Output the (x, y) coordinate of the center of the cell containing the given text.  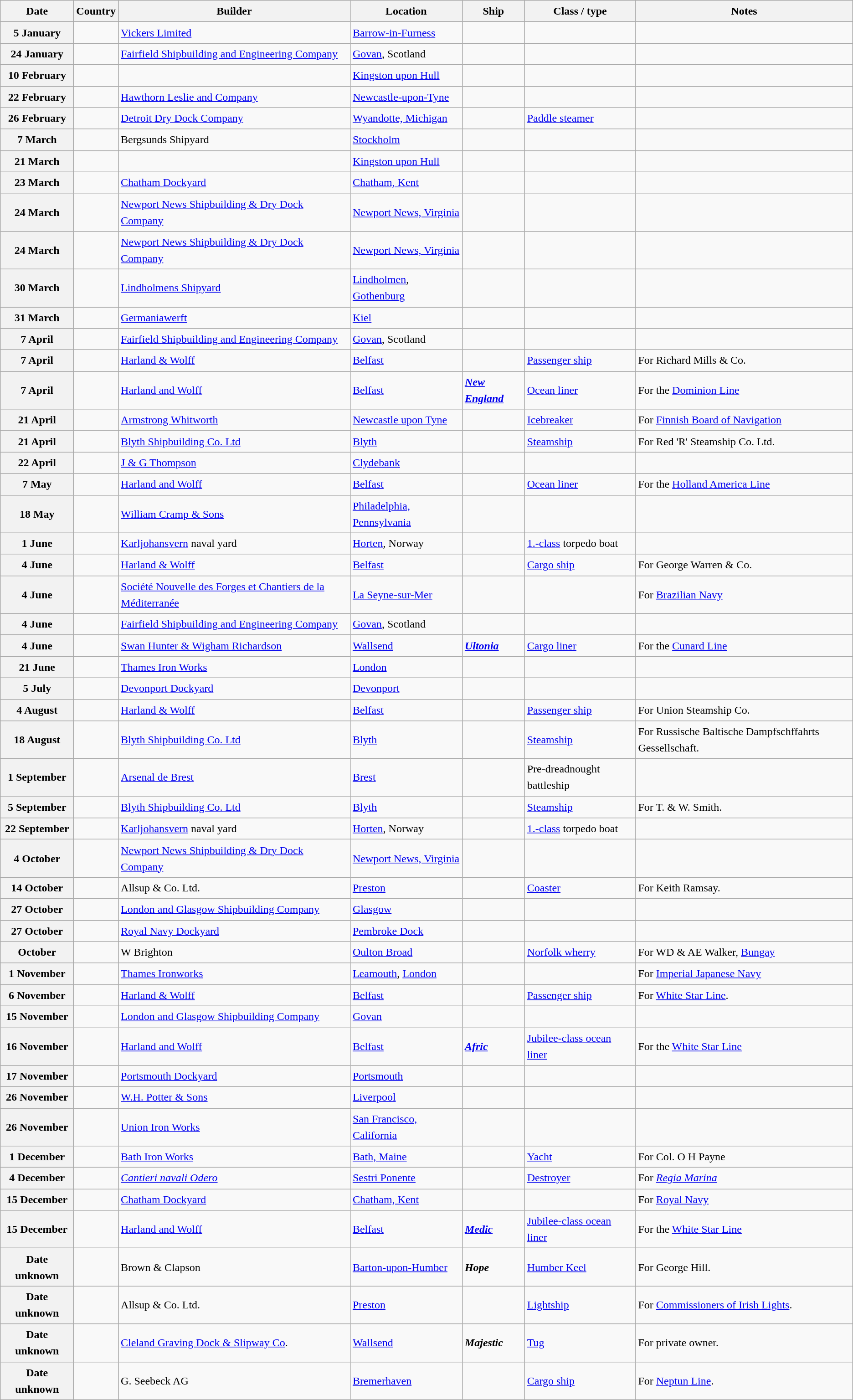
Kiel (406, 318)
For the Cunard Line (744, 645)
Cargo liner (580, 645)
Norfolk wherry (580, 952)
For Russische Baltische Dampfschffahrts Gessellschaft. (744, 740)
Devonport (406, 688)
For George Hill. (744, 1267)
16 November (37, 1046)
G. Seebeck AG (234, 1381)
4 December (37, 1179)
Wyandotte, Michigan (406, 118)
Devonport Dockyard (234, 688)
Lindholmen, Gothenburg (406, 288)
Swan Hunter & Wigham Richardson (234, 645)
6 November (37, 995)
22 September (37, 829)
5 July (37, 688)
1 June (37, 543)
Cleland Graving Dock & Slipway Co. (234, 1343)
Majestic (493, 1343)
21 March (37, 161)
Builder (234, 11)
Yacht (580, 1157)
Clydebank (406, 463)
For Brazilian Navy (744, 594)
Detroit Dry Dock Company (234, 118)
Hope (493, 1267)
18 May (37, 514)
Ship (493, 11)
31 March (37, 318)
For Royal Navy (744, 1199)
Medic (493, 1230)
Thames Ironworks (234, 973)
For T. & W. Smith. (744, 808)
For Keith Ramsay. (744, 888)
Glasgow (406, 910)
7 May (37, 484)
Newcastle upon Tyne (406, 420)
For Regia Marina (744, 1179)
Sestri Ponente (406, 1179)
Portsmouth Dockyard (234, 1076)
15 November (37, 1016)
1 September (37, 777)
For the Holland America Line (744, 484)
Govan (406, 1016)
Notes (744, 11)
For Commissioners of Irish Lights. (744, 1305)
For Neptun Line. (744, 1381)
Société Nouvelle des Forges et Chantiers de la Méditerranée (234, 594)
Leamouth, London (406, 973)
24 January (37, 54)
Lightship (580, 1305)
Lindholmens Shipyard (234, 288)
For Richard Mills & Co. (744, 361)
London (406, 667)
For Finnish Board of Navigation (744, 420)
W.H. Potter & Sons (234, 1097)
Barton-upon-Humber (406, 1267)
Thames Iron Works (234, 667)
5 September (37, 808)
Pembroke Dock (406, 931)
17 November (37, 1076)
Pre-dreadnought battleship (580, 777)
For Imperial Japanese Navy (744, 973)
For private owner. (744, 1343)
Germaniawerft (234, 318)
Cantieri navali Odero (234, 1179)
Union Iron Works (234, 1127)
Destroyer (580, 1179)
Portsmouth (406, 1076)
Bath Iron Works (234, 1157)
Afric (493, 1046)
Bath, Maine (406, 1157)
Oulton Broad (406, 952)
1 December (37, 1157)
Location (406, 11)
Coaster (580, 888)
21 June (37, 667)
22 April (37, 463)
Country (96, 11)
Armstrong Whitworth (234, 420)
22 February (37, 97)
La Seyne-sur-Mer (406, 594)
30 March (37, 288)
Humber Keel (580, 1267)
Hawthorn Leslie and Company (234, 97)
Bremerhaven (406, 1381)
Philadelphia, Pennsylvania (406, 514)
7 March (37, 139)
Icebreaker (580, 420)
Liverpool (406, 1097)
14 October (37, 888)
18 August (37, 740)
Newcastle-upon-Tyne (406, 97)
William Cramp & Sons (234, 514)
For Union Steamship Co. (744, 710)
New England (493, 390)
Class / type (580, 11)
For the Dominion Line (744, 390)
For Red 'R' Steamship Co. Ltd. (744, 441)
Bergsunds Shipyard (234, 139)
4 October (37, 859)
Brest (406, 777)
1 November (37, 973)
Date (37, 11)
Arsenal de Brest (234, 777)
San Francisco, California (406, 1127)
October (37, 952)
4 August (37, 710)
5 January (37, 33)
Ultonia (493, 645)
For George Warren & Co. (744, 565)
For Col. O H Payne (744, 1157)
Tug (580, 1343)
Vickers Limited (234, 33)
10 February (37, 76)
J & G Thompson (234, 463)
23 March (37, 182)
26 February (37, 118)
For White Star Line. (744, 995)
For WD & AE Walker, Bungay (744, 952)
Royal Navy Dockyard (234, 931)
W Brighton (234, 952)
Paddle steamer (580, 118)
Barrow-in-Furness (406, 33)
Brown & Clapson (234, 1267)
Stockholm (406, 139)
